Scan for the cell matching the given text and deliver its (X, Y) coordinate at center. 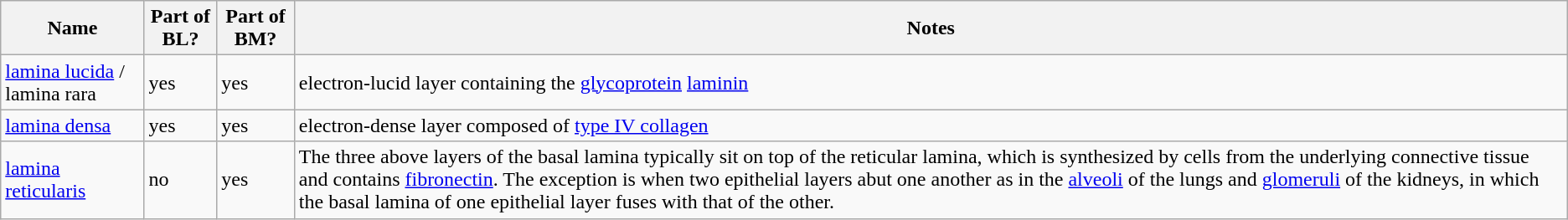
electron-lucid layer containing the glycoprotein laminin (931, 82)
Part of BL? (181, 28)
lamina densa (72, 125)
Name (72, 28)
Part of BM? (256, 28)
Notes (931, 28)
lamina lucida / lamina rara (72, 82)
lamina reticularis (72, 180)
electron-dense layer composed of type IV collagen (931, 125)
no (181, 180)
